From the cell containing the given text, extract its center point as [X, Y] coordinate. 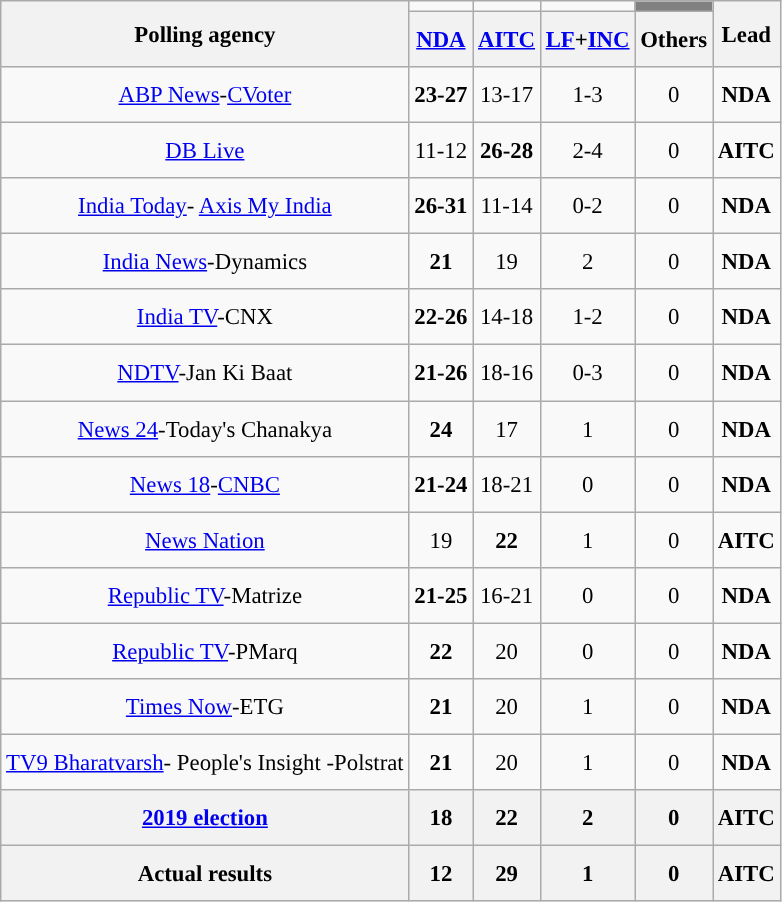
17 [507, 429]
16-21 [507, 595]
News 24-Today's Chanakya [205, 429]
NDTV-Jan Ki Baat [205, 373]
News 18-CNBC [205, 484]
DB Live [205, 151]
2019 election [205, 818]
21-25 [441, 595]
18-16 [507, 373]
0-3 [587, 373]
India Today- Axis My India [205, 206]
Actual results [205, 873]
26-28 [507, 151]
News Nation [205, 540]
2-4 [587, 151]
0-2 [587, 206]
India News-Dynamics [205, 262]
29 [507, 873]
India TV-CNX [205, 318]
ABP News-CVoter [205, 95]
Republic TV-Matrize [205, 595]
LF+INC [587, 40]
TV9 Bharatvarsh- People's Insight -Polstrat [205, 762]
18 [441, 818]
14-18 [507, 318]
21-26 [441, 373]
1-2 [587, 318]
22-26 [441, 318]
Lead [746, 34]
11-12 [441, 151]
13-17 [507, 95]
24 [441, 429]
Times Now-ETG [205, 707]
23-27 [441, 95]
21-24 [441, 484]
12 [441, 873]
11-14 [507, 206]
Republic TV-PMarq [205, 651]
1-3 [587, 95]
26-31 [441, 206]
Others [674, 40]
18-21 [507, 484]
Polling agency [205, 34]
